Capture the cell that displays the provided text and extract its [x, y] central coordinate. 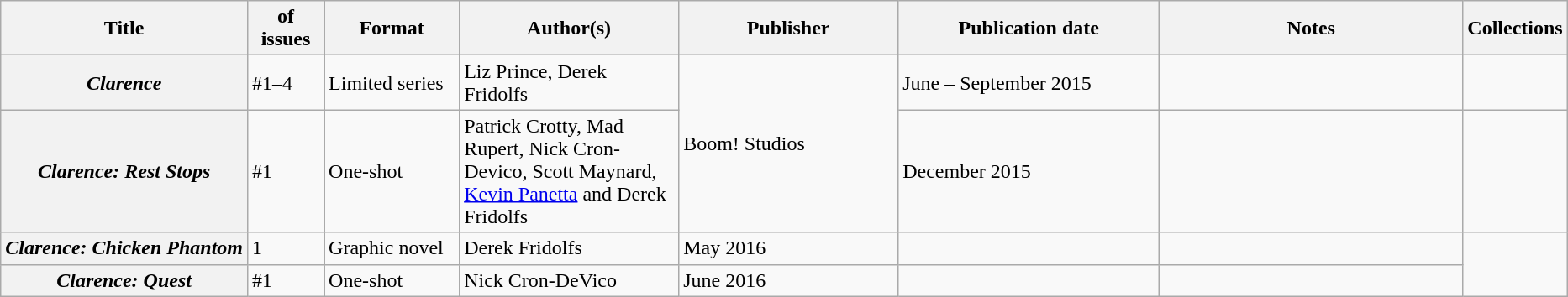
Format [392, 29]
Liz Prince, Derek Fridolfs [570, 82]
1 [286, 248]
December 2015 [1029, 171]
Clarence [124, 82]
Limited series [392, 82]
Notes [1311, 29]
June 2016 [788, 280]
June – September 2015 [1029, 82]
Patrick Crotty, Mad Rupert, Nick Cron-Devico, Scott Maynard, Kevin Panetta and Derek Fridolfs [570, 171]
Clarence: Chicken Phantom [124, 248]
Clarence: Quest [124, 280]
Publication date [1029, 29]
Author(s) [570, 29]
#1–4 [286, 82]
May 2016 [788, 248]
Publisher [788, 29]
Derek Fridolfs [570, 248]
Nick Cron-DeVico [570, 280]
Clarence: Rest Stops [124, 171]
Graphic novel [392, 248]
Collections [1515, 29]
Boom! Studios [788, 144]
of issues [286, 29]
Title [124, 29]
